Pinpoint the cell where the given text exists, returning its (X, Y) midpoint coordinate. 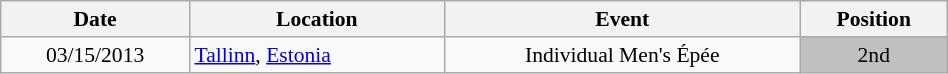
03/15/2013 (96, 55)
2nd (874, 55)
Date (96, 19)
Individual Men's Épée (622, 55)
Tallinn, Estonia (316, 55)
Position (874, 19)
Event (622, 19)
Location (316, 19)
